Identify which cell holds the provided text, then report its [X, Y] central coordinate. 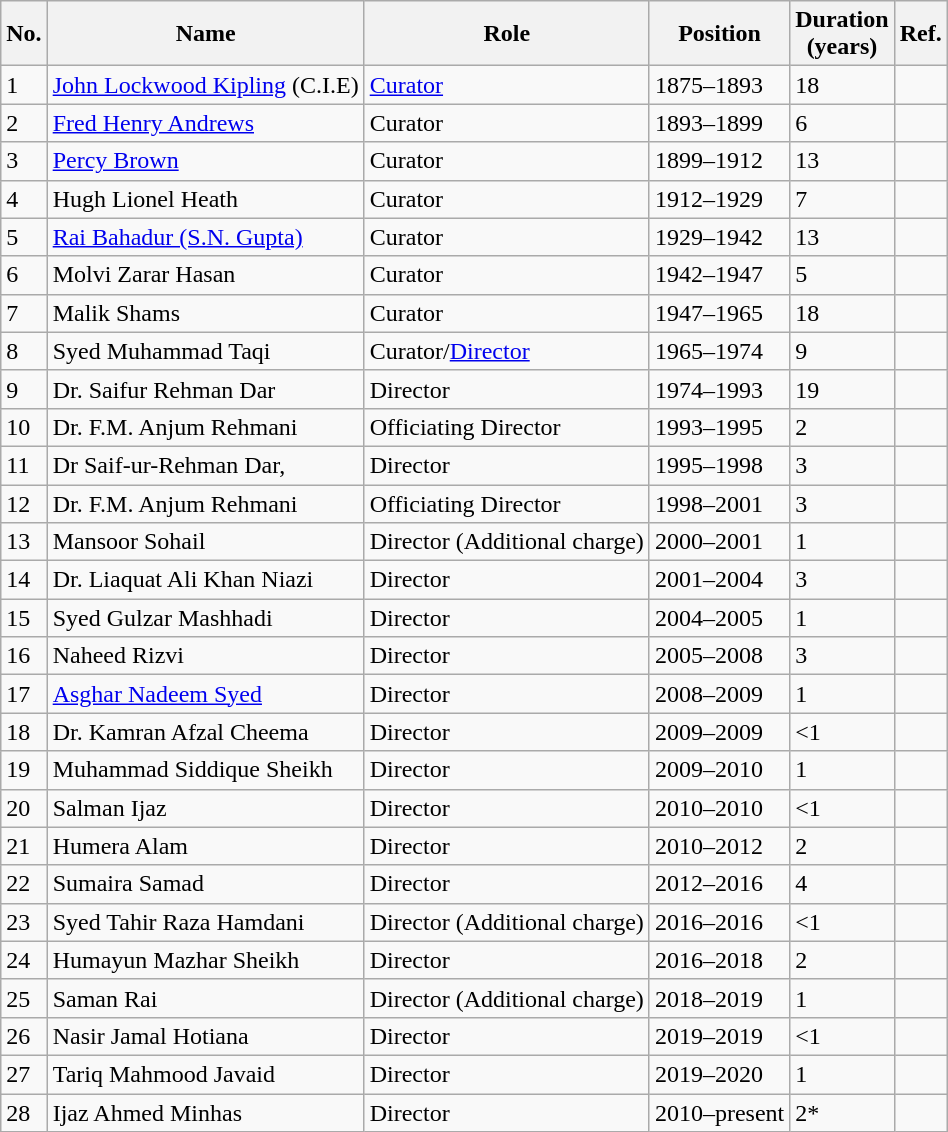
2005–2008 [719, 656]
2016–2016 [719, 922]
John Lockwood Kipling (C.I.E) [206, 85]
Humera Alam [206, 846]
26 [24, 1036]
22 [24, 884]
1974–1993 [719, 389]
11 [24, 465]
Rai Bahadur (S.N. Gupta) [206, 237]
Dr. Liaquat Ali Khan Niazi [206, 580]
Salman Ijaz [206, 808]
2019–2020 [719, 1074]
2008–2009 [719, 694]
Hugh Lionel Heath [206, 199]
Saman Rai [206, 998]
15 [24, 618]
12 [24, 503]
1929–1942 [719, 237]
Ijaz Ahmed Minhas [206, 1113]
Muhammad Siddique Sheikh [206, 770]
1942–1947 [719, 275]
Dr. Kamran Afzal Cheema [206, 732]
2009–2010 [719, 770]
1912–1929 [719, 199]
1995–1998 [719, 465]
Humayun Mazhar Sheikh [206, 960]
2018–2019 [719, 998]
1998–2001 [719, 503]
10 [24, 427]
2019–2019 [719, 1036]
Syed Tahir Raza Hamdani [206, 922]
27 [24, 1074]
24 [24, 960]
Molvi Zarar Hasan [206, 275]
8 [24, 351]
Curator/Director [506, 351]
1947–1965 [719, 313]
Malik Shams [206, 313]
Syed Muhammad Taqi [206, 351]
Mansoor Sohail [206, 542]
1965–1974 [719, 351]
1993–1995 [719, 427]
2010–2012 [719, 846]
Dr. Saifur Rehman Dar [206, 389]
Duration(years) [842, 34]
1875–1893 [719, 85]
Percy Brown [206, 161]
14 [24, 580]
Role [506, 34]
Tariq Mahmood Javaid [206, 1074]
Nasir Jamal Hotiana [206, 1036]
2* [842, 1113]
No. [24, 34]
1893–1899 [719, 123]
23 [24, 922]
Naheed Rizvi [206, 656]
25 [24, 998]
Ref. [920, 34]
Fred Henry Andrews [206, 123]
17 [24, 694]
2001–2004 [719, 580]
2012–2016 [719, 884]
2010–present [719, 1113]
2000–2001 [719, 542]
2009–2009 [719, 732]
2010–2010 [719, 808]
16 [24, 656]
Syed Gulzar Mashhadi [206, 618]
1899–1912 [719, 161]
21 [24, 846]
Name [206, 34]
Dr Saif-ur-Rehman Dar, [206, 465]
2004–2005 [719, 618]
Position [719, 34]
2016–2018 [719, 960]
Sumaira Samad [206, 884]
28 [24, 1113]
20 [24, 808]
Asghar Nadeem Syed [206, 694]
